Extract the (x, y) coordinate from the center of the cell holding the provided text.  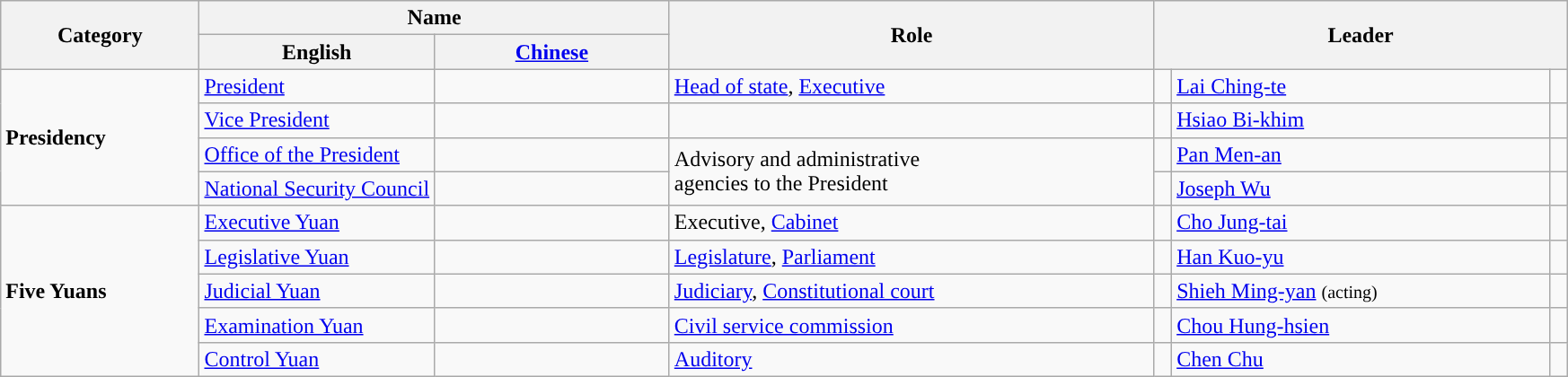
Advisory and administrativeagencies to the President (912, 171)
President (317, 86)
Hsiao Bi-khim (1361, 120)
Executive Yuan (317, 223)
Legislature, Parliament (912, 257)
Lai Ching‑te (1361, 86)
Examination Yuan (317, 325)
Presidency (101, 137)
Civil service commission (912, 325)
Han Kuo-yu (1361, 257)
Cho Jung-tai (1361, 223)
English (317, 52)
Joseph Wu (1361, 188)
Pan Men-an (1361, 154)
Auditory (912, 359)
Role (912, 35)
Office of the President (317, 154)
Judicial Yuan (317, 291)
Category (101, 35)
Executive, Cabinet (912, 223)
Control Yuan (317, 359)
Vice President (317, 120)
Chen Chu (1361, 359)
National Security Council (317, 188)
Head of state, Executive (912, 86)
Judiciary, Constitutional court (912, 291)
Name (435, 18)
Chou Hung-hsien (1361, 325)
Leader (1361, 35)
Five Yuans (101, 291)
Shieh Ming-yan (acting) (1361, 291)
Legislative Yuan (317, 257)
Chinese (552, 52)
